Pinpoint the cell where the given text exists, returning its (X, Y) midpoint coordinate. 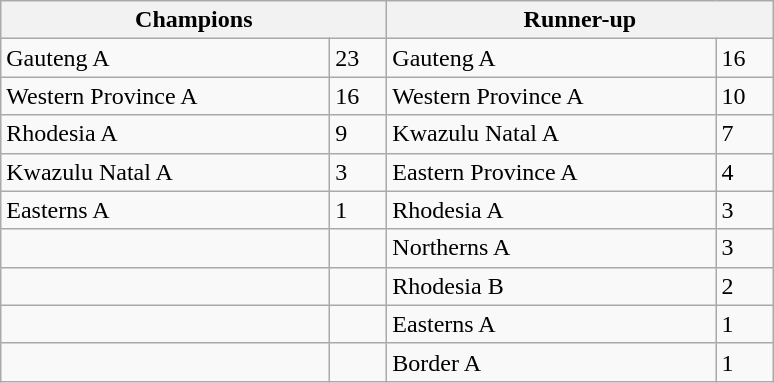
4 (744, 172)
Rhodesia B (552, 286)
Border A (552, 362)
Runner-up (580, 20)
10 (744, 96)
Northerns A (552, 248)
2 (744, 286)
23 (358, 58)
7 (744, 134)
Champions (194, 20)
Eastern Province A (552, 172)
9 (358, 134)
